Detect which cell encompasses the target text, then output its [x, y] center coordinate. 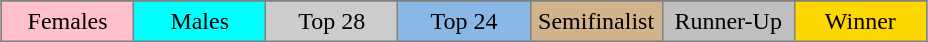
Winner [860, 21]
Semifinalist [596, 21]
Males [200, 21]
Top 24 [464, 21]
Runner-Up [728, 21]
Females [68, 21]
Top 28 [332, 21]
